Extract the [X, Y] coordinate from the center of the cell holding the provided text.  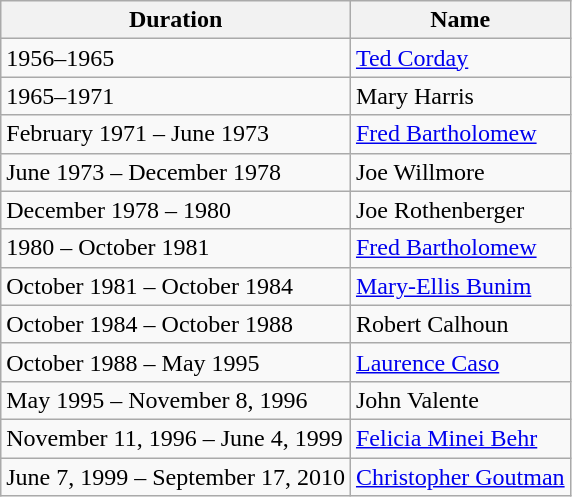
John Valente [460, 400]
1956–1965 [176, 58]
October 1981 – October 1984 [176, 286]
Robert Calhoun [460, 324]
October 1984 – October 1988 [176, 324]
Felicia Minei Behr [460, 438]
Name [460, 20]
December 1978 – 1980 [176, 210]
Mary Harris [460, 96]
Laurence Caso [460, 362]
June 1973 – December 1978 [176, 172]
November 11, 1996 – June 4, 1999 [176, 438]
Mary-Ellis Bunim [460, 286]
May 1995 – November 8, 1996 [176, 400]
October 1988 – May 1995 [176, 362]
Duration [176, 20]
Joe Willmore [460, 172]
February 1971 – June 1973 [176, 134]
1965–1971 [176, 96]
Joe Rothenberger [460, 210]
June 7, 1999 – September 17, 2010 [176, 477]
Ted Corday [460, 58]
1980 – October 1981 [176, 248]
Christopher Goutman [460, 477]
